Search for the cell housing the specified text and yield its [X, Y] center coordinate. 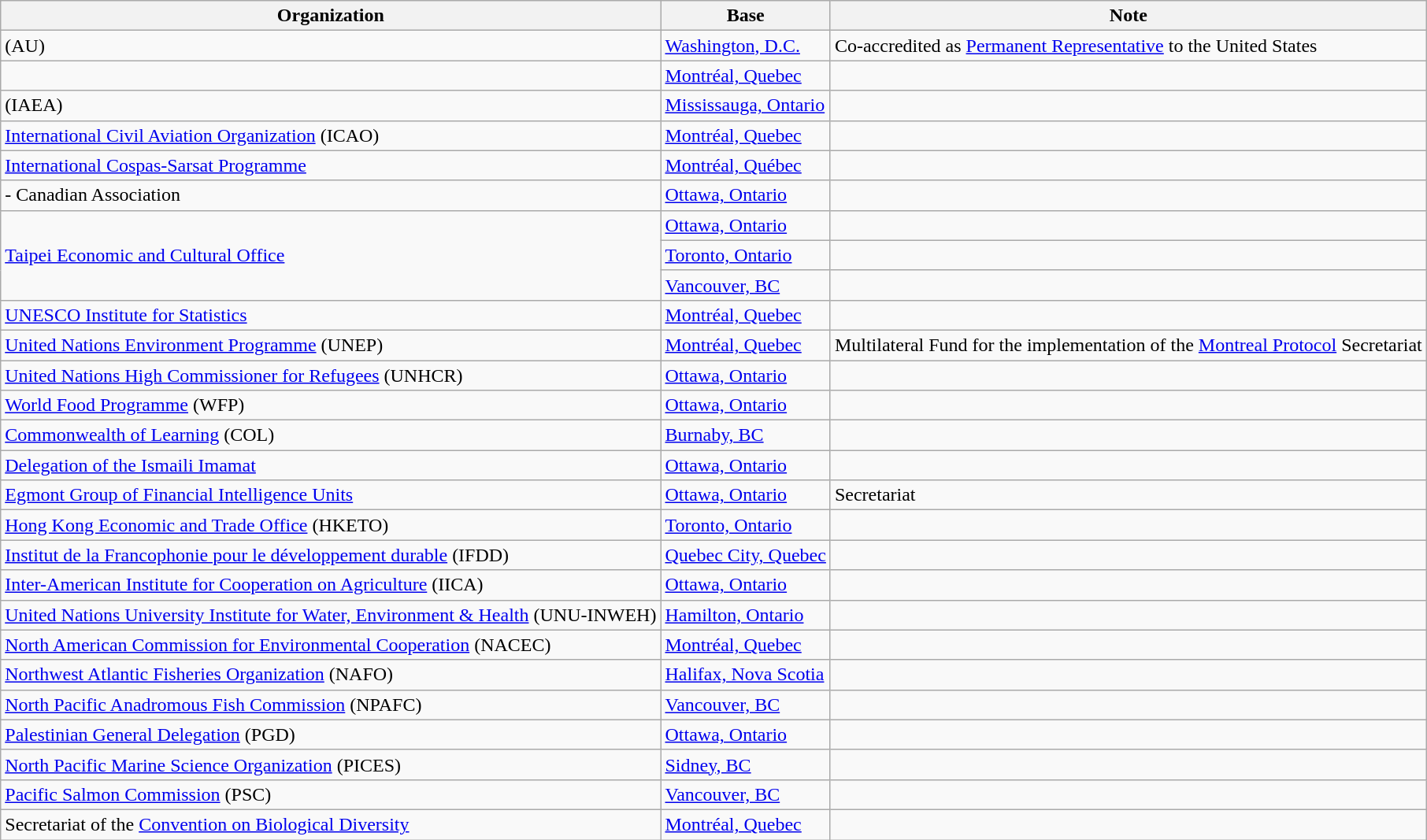
North Pacific Marine Science Organization (PICES) [331, 764]
United Nations University Institute for Water, Environment & Health (UNU-INWEH) [331, 615]
(AU) [331, 46]
Montréal, Québec [745, 165]
Quebec City, Quebec [745, 555]
United Nations Environment Programme (UNEP) [331, 345]
Secretariat of the Convention on Biological Diversity [331, 824]
Egmont Group of Financial Intelligence Units [331, 495]
Pacific Salmon Commission (PSC) [331, 794]
Organization [331, 16]
Secretariat [1128, 495]
Inter-American Institute for Cooperation on Agriculture (IICA) [331, 585]
Mississauga, Ontario [745, 105]
Co-accredited as Permanent Representative to the United States [1128, 46]
Commonwealth of Learning (COL) [331, 435]
Note [1128, 16]
Washington, D.C. [745, 46]
North Pacific Anadromous Fish Commission (NPAFC) [331, 705]
(IAEA) [331, 105]
Hamilton, Ontario [745, 615]
Hong Kong Economic and Trade Office (HKETO) [331, 525]
Delegation of the Ismaili Imamat [331, 465]
Sidney, BC [745, 764]
Burnaby, BC [745, 435]
North American Commission for Environmental Cooperation (NACEC) [331, 645]
Taipei Economic and Cultural Office [331, 255]
UNESCO Institute for Statistics [331, 315]
Base [745, 16]
Halifax, Nova Scotia [745, 675]
- Canadian Association [331, 195]
Multilateral Fund for the implementation of the Montreal Protocol Secretariat [1128, 345]
World Food Programme (WFP) [331, 405]
Institut de la Francophonie pour le développement durable (IFDD) [331, 555]
International Cospas-Sarsat Programme [331, 165]
Palestinian General Delegation (PGD) [331, 735]
International Civil Aviation Organization (ICAO) [331, 135]
Northwest Atlantic Fisheries Organization (NAFO) [331, 675]
United Nations High Commissioner for Refugees (UNHCR) [331, 376]
